From the cell containing the given text, extract its center point as (X, Y) coordinate. 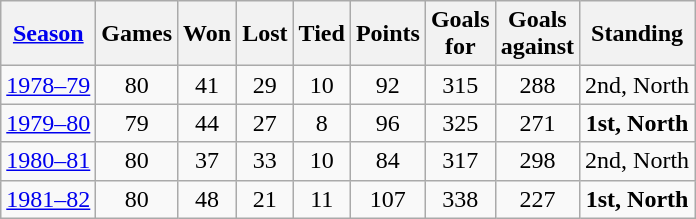
48 (208, 199)
298 (537, 161)
271 (537, 123)
1980–81 (48, 161)
37 (208, 161)
41 (208, 85)
Tied (322, 34)
8 (322, 123)
317 (460, 161)
Standing (638, 34)
1978–79 (48, 85)
11 (322, 199)
Lost (265, 34)
338 (460, 199)
79 (137, 123)
1979–80 (48, 123)
107 (388, 199)
227 (537, 199)
288 (537, 85)
92 (388, 85)
33 (265, 161)
Won (208, 34)
27 (265, 123)
29 (265, 85)
96 (388, 123)
1981–82 (48, 199)
Season (48, 34)
Goalsagainst (537, 34)
325 (460, 123)
Goalsfor (460, 34)
44 (208, 123)
Games (137, 34)
315 (460, 85)
Points (388, 34)
84 (388, 161)
21 (265, 199)
